Extract the (X, Y) coordinate from the center of the cell holding the provided text.  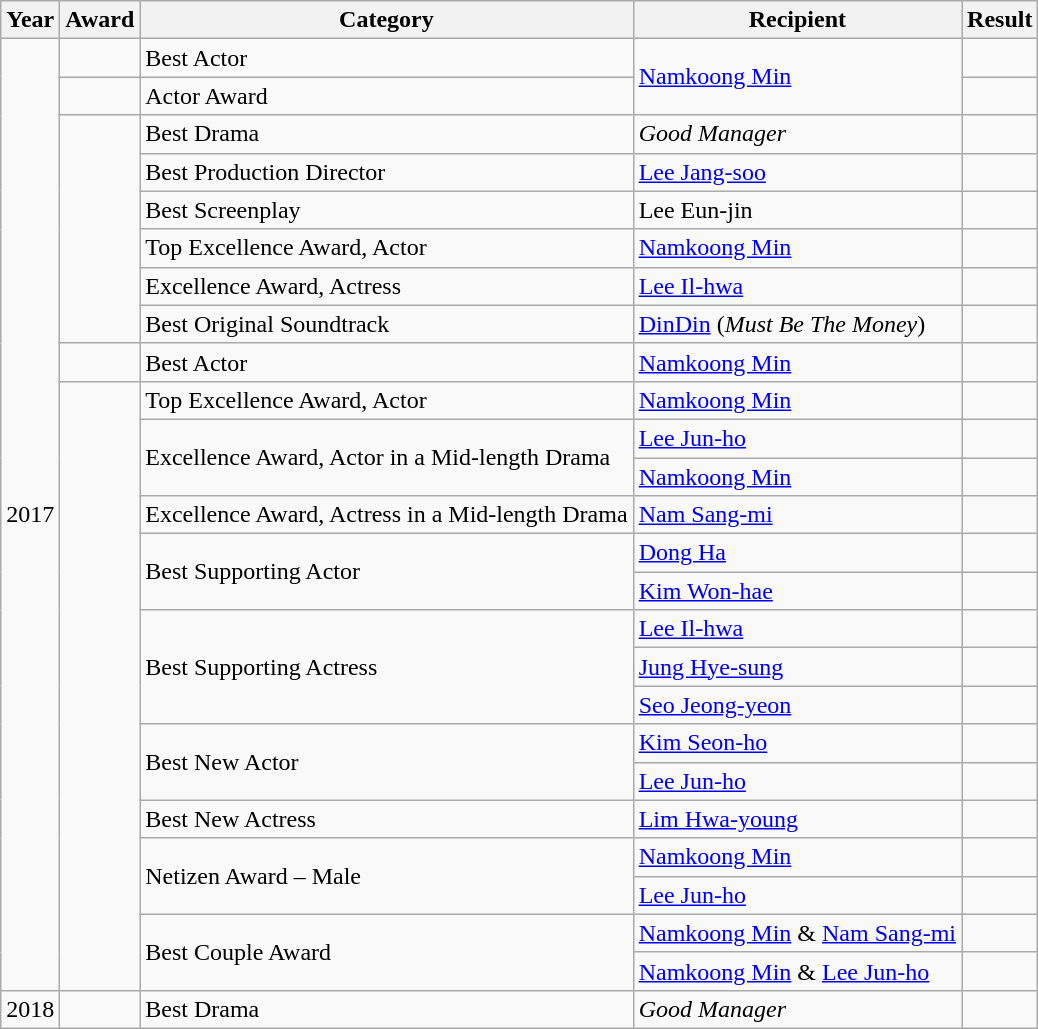
Lee Eun-jin (797, 210)
Category (386, 20)
Best New Actor (386, 762)
Best Supporting Actor (386, 572)
Result (1000, 20)
Best Couple Award (386, 952)
Best Original Soundtrack (386, 324)
2017 (30, 515)
Year (30, 20)
Kim Seon-ho (797, 743)
Excellence Award, Actress in a Mid-length Drama (386, 515)
Seo Jeong-yeon (797, 705)
Excellence Award, Actor in a Mid-length Drama (386, 457)
Recipient (797, 20)
Best Screenplay (386, 210)
Dong Ha (797, 553)
Best Production Director (386, 172)
Best Supporting Actress (386, 667)
Best New Actress (386, 819)
Excellence Award, Actress (386, 286)
Lim Hwa-young (797, 819)
Jung Hye-sung (797, 667)
Namkoong Min & Lee Jun-ho (797, 971)
Kim Won-hae (797, 591)
Nam Sang-mi (797, 515)
Actor Award (386, 96)
Netizen Award – Male (386, 876)
Namkoong Min & Nam Sang-mi (797, 933)
Lee Jang-soo (797, 172)
Award (100, 20)
2018 (30, 1009)
DinDin (Must Be The Money) (797, 324)
